Detect which cell encompasses the target text, then output its (x, y) center coordinate. 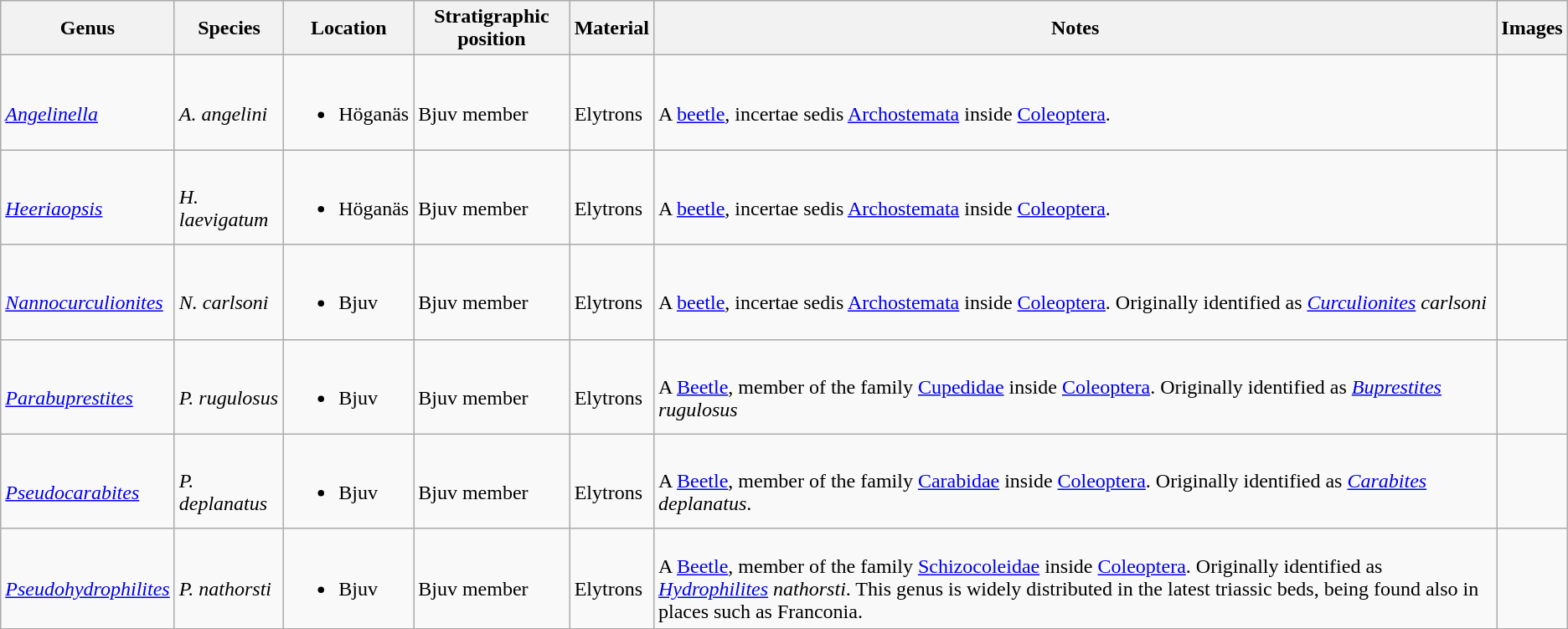
Pseudohydrophilites (87, 578)
P. nathorsti (229, 578)
P. deplanatus (229, 481)
Species (229, 28)
Notes (1075, 28)
A Beetle, member of the family Carabidae inside Coleoptera. Originally identified as Carabites deplanatus. (1075, 481)
Images (1532, 28)
Parabuprestites (87, 387)
Genus (87, 28)
Heeriaopsis (87, 198)
A beetle, incertae sedis Archostemata inside Coleoptera. Originally identified as Curculionites carlsoni (1075, 291)
A. angelini (229, 102)
Pseudocarabites (87, 481)
P. rugulosus (229, 387)
Material (611, 28)
Nannocurculionites (87, 291)
Stratigraphic position (492, 28)
A Beetle, member of the family Cupedidae inside Coleoptera. Originally identified as Buprestites rugulosus (1075, 387)
N. carlsoni (229, 291)
H. laevigatum (229, 198)
Angelinella (87, 102)
Location (348, 28)
